Detect which cell encompasses the target text, then output its [x, y] center coordinate. 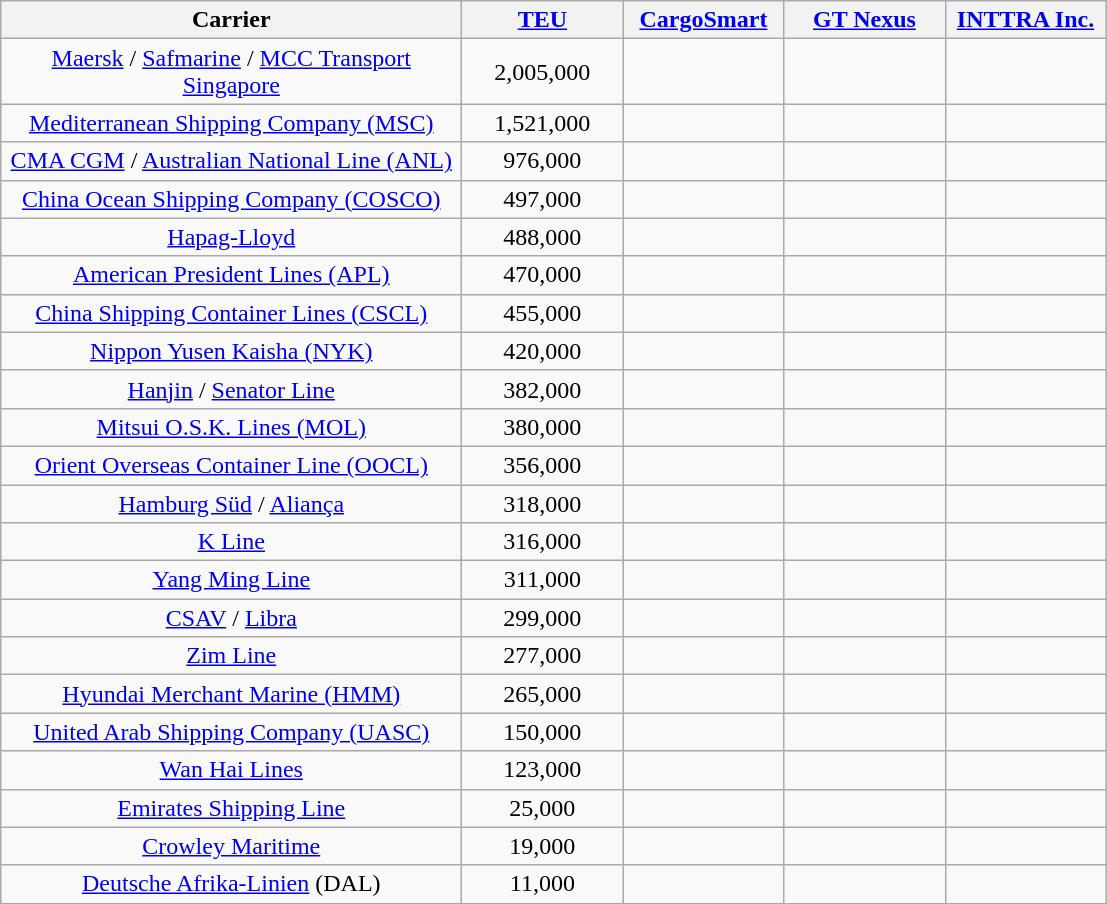
Maersk / Safmarine / MCC Transport Singapore [232, 72]
11,000 [542, 884]
Deutsche Afrika-Linien (DAL) [232, 884]
976,000 [542, 161]
25,000 [542, 808]
356,000 [542, 465]
Yang Ming Line [232, 580]
American President Lines (APL) [232, 275]
380,000 [542, 427]
299,000 [542, 618]
Orient Overseas Container Line (OOCL) [232, 465]
INTTRA Inc. [1026, 20]
Wan Hai Lines [232, 770]
2,005,000 [542, 72]
China Ocean Shipping Company (COSCO) [232, 199]
Emirates Shipping Line [232, 808]
311,000 [542, 580]
265,000 [542, 694]
497,000 [542, 199]
United Arab Shipping Company (UASC) [232, 732]
150,000 [542, 732]
277,000 [542, 656]
Mitsui O.S.K. Lines (MOL) [232, 427]
Hyundai Merchant Marine (HMM) [232, 694]
Nippon Yusen Kaisha (NYK) [232, 351]
Hanjin / Senator Line [232, 389]
Crowley Maritime [232, 846]
CargoSmart [704, 20]
Zim Line [232, 656]
TEU [542, 20]
1,521,000 [542, 123]
K Line [232, 542]
123,000 [542, 770]
420,000 [542, 351]
488,000 [542, 237]
318,000 [542, 503]
382,000 [542, 389]
China Shipping Container Lines (CSCL) [232, 313]
Carrier [232, 20]
CMA CGM / Australian National Line (ANL) [232, 161]
Mediterranean Shipping Company (MSC) [232, 123]
Hamburg Süd / Aliança [232, 503]
470,000 [542, 275]
455,000 [542, 313]
19,000 [542, 846]
GT Nexus [864, 20]
CSAV / Libra [232, 618]
316,000 [542, 542]
Hapag-Lloyd [232, 237]
